Locate the cell with the specified text and output its (x, y) center coordinate. 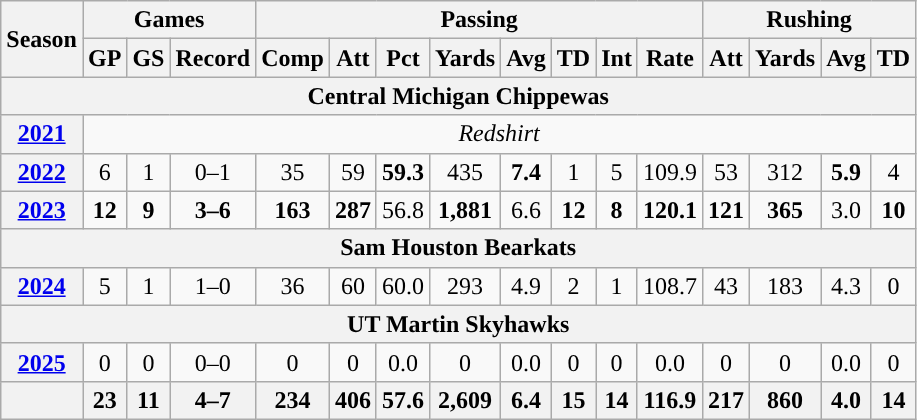
Redshirt (498, 134)
109.9 (670, 172)
Season (42, 39)
312 (786, 172)
8 (617, 210)
Sam Houston Bearkats (458, 248)
59.3 (402, 172)
365 (786, 210)
2023 (42, 210)
116.9 (670, 400)
120.1 (670, 210)
3–6 (213, 210)
11 (148, 400)
10 (893, 210)
6 (104, 172)
Record (213, 58)
GP (104, 58)
0–1 (213, 172)
15 (573, 400)
5.9 (846, 172)
163 (293, 210)
36 (293, 286)
4–7 (213, 400)
53 (726, 172)
2024 (42, 286)
Games (168, 20)
121 (726, 210)
35 (293, 172)
217 (726, 400)
2,609 (466, 400)
60.0 (402, 286)
6.4 (526, 400)
2021 (42, 134)
860 (786, 400)
4.3 (846, 286)
1–0 (213, 286)
183 (786, 286)
Rushing (808, 20)
7.4 (526, 172)
2 (573, 286)
57.6 (402, 400)
GS (148, 58)
287 (352, 210)
23 (104, 400)
406 (352, 400)
Central Michigan Chippewas (458, 96)
3.0 (846, 210)
2025 (42, 362)
108.7 (670, 286)
Pct (402, 58)
234 (293, 400)
435 (466, 172)
59 (352, 172)
UT Martin Skyhawks (458, 324)
4 (893, 172)
56.8 (402, 210)
9 (148, 210)
Comp (293, 58)
60 (352, 286)
6.6 (526, 210)
4.9 (526, 286)
Rate (670, 58)
43 (726, 286)
Passing (480, 20)
4.0 (846, 400)
2022 (42, 172)
0–0 (213, 362)
Int (617, 58)
293 (466, 286)
1,881 (466, 210)
